Extract the [X, Y] coordinate from the center of the cell holding the provided text.  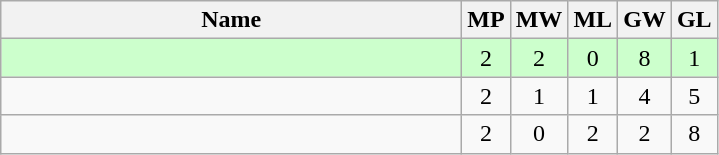
MW [539, 20]
ML [593, 20]
Name [232, 20]
MP [486, 20]
GW [645, 20]
GL [694, 20]
5 [694, 96]
4 [645, 96]
